Provide the (x, y) coordinate of the cell's center where the given text is located.  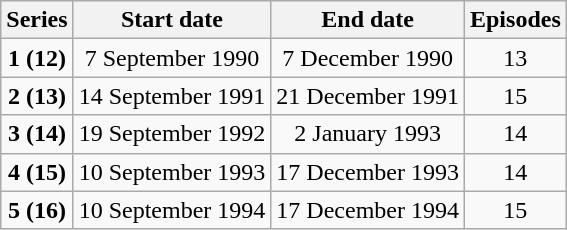
Series (37, 20)
1 (12) (37, 58)
5 (16) (37, 210)
10 September 1994 (172, 210)
7 December 1990 (368, 58)
7 September 1990 (172, 58)
21 December 1991 (368, 96)
4 (15) (37, 172)
2 (13) (37, 96)
Episodes (515, 20)
End date (368, 20)
2 January 1993 (368, 134)
17 December 1994 (368, 210)
17 December 1993 (368, 172)
13 (515, 58)
3 (14) (37, 134)
19 September 1992 (172, 134)
10 September 1993 (172, 172)
14 September 1991 (172, 96)
Start date (172, 20)
